Return the (X, Y) coordinate for the center point of the cell that contains the specified text.  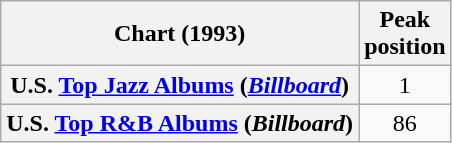
Peakposition (405, 34)
1 (405, 85)
U.S. Top R&B Albums (Billboard) (180, 123)
U.S. Top Jazz Albums (Billboard) (180, 85)
86 (405, 123)
Chart (1993) (180, 34)
